Locate the cell with the specified text and output its (x, y) center coordinate. 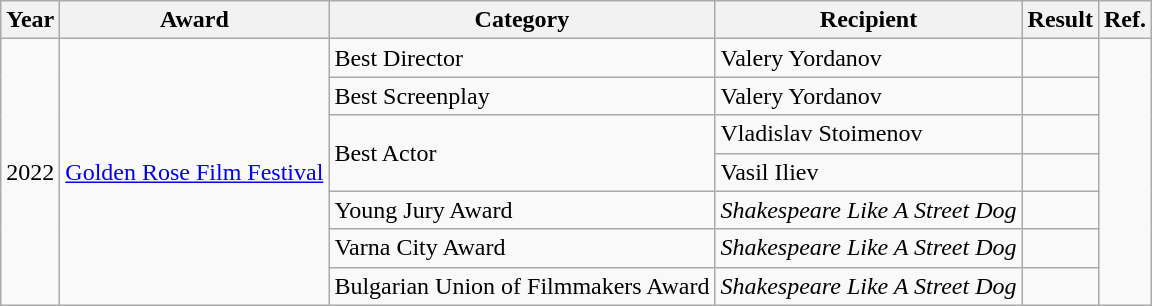
Ref. (1124, 20)
Recipient (868, 20)
Best Screenplay (522, 96)
Year (30, 20)
Award (194, 20)
Varna City Award (522, 248)
Vladislav Stoimenov (868, 134)
2022 (30, 172)
Result (1060, 20)
Young Jury Award (522, 210)
Bulgarian Union of Filmmakers Award (522, 286)
Vasil Iliev (868, 172)
Best Director (522, 58)
Best Actor (522, 153)
Category (522, 20)
Golden Rose Film Festival (194, 172)
